Search for the cell housing the specified text and yield its [X, Y] center coordinate. 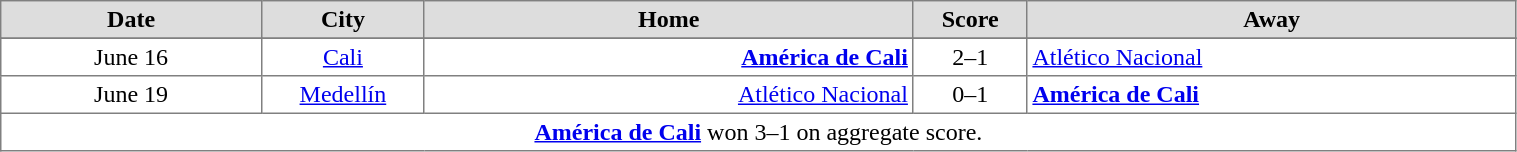
2–1 [970, 57]
Medellín [342, 95]
June 19 [132, 95]
América de Cali won 3–1 on aggregate score. [758, 132]
0–1 [970, 95]
Home [668, 20]
Away [1272, 20]
June 16 [132, 57]
Score [970, 20]
City [342, 20]
Date [132, 20]
Cali [342, 57]
